Return the (X, Y) coordinate for the center point of the cell that contains the specified text.  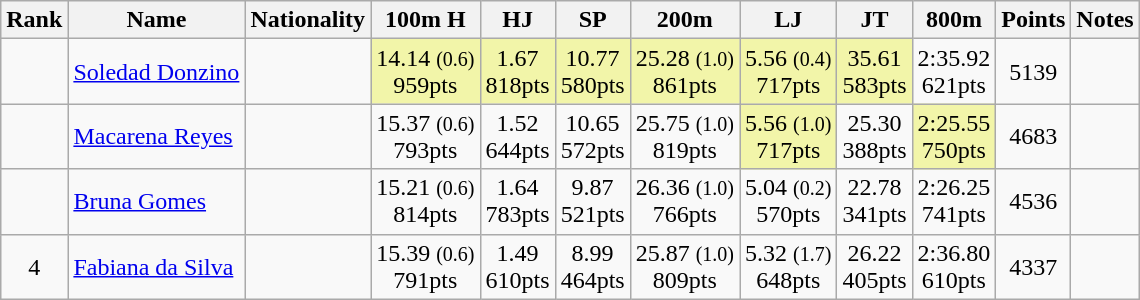
1.67 818pts (518, 72)
8.99 464pts (592, 266)
22.78 341pts (874, 202)
Nationality (308, 20)
5.56 (0.4) 717pts (788, 72)
2:25.55 750pts (954, 136)
1.52 644pts (518, 136)
1.49 610pts (518, 266)
10.77 580pts (592, 72)
5.32 (1.7) 648pts (788, 266)
5139 (1034, 72)
14.14 (0.6) 959pts (426, 72)
26.22 405pts (874, 266)
1.64 783pts (518, 202)
LJ (788, 20)
Bruna Gomes (156, 202)
HJ (518, 20)
100m H (426, 20)
5.56 (1.0) 717pts (788, 136)
9.87 521pts (592, 202)
10.65 572pts (592, 136)
800m (954, 20)
25.75 (1.0) 819pts (684, 136)
Soledad Donzino (156, 72)
200m (684, 20)
Notes (1105, 20)
Rank (34, 20)
Points (1034, 20)
Macarena Reyes (156, 136)
SP (592, 20)
2:36.80 610pts (954, 266)
Fabiana da Silva (156, 266)
Name (156, 20)
4683 (1034, 136)
25.87 (1.0) 809pts (684, 266)
4536 (1034, 202)
15.39 (0.6) 791pts (426, 266)
15.37 (0.6) 793pts (426, 136)
4337 (1034, 266)
26.36 (1.0) 766pts (684, 202)
JT (874, 20)
25.30 388pts (874, 136)
25.28 (1.0) 861pts (684, 72)
15.21 (0.6) 814pts (426, 202)
4 (34, 266)
2:35.92 621pts (954, 72)
5.04 (0.2) 570pts (788, 202)
35.61 583pts (874, 72)
2:26.25 741pts (954, 202)
